Extract the (x, y) coordinate from the center of the cell holding the provided text.  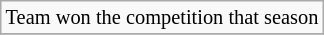
Team won the competition that season (162, 17)
